Determine the [X, Y] coordinate at the center of the cell enclosing the given text.  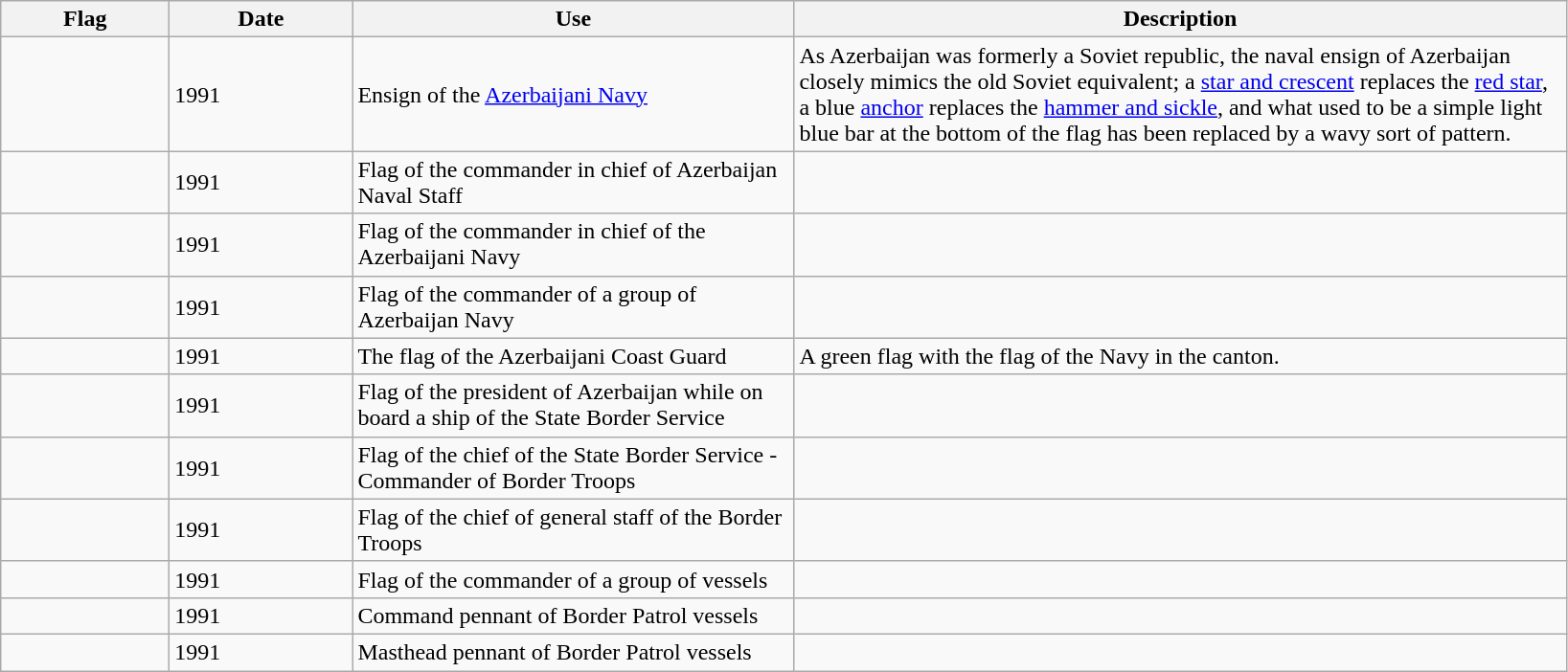
Flag of the commander in chief of Azerbaijan Naval Staff [573, 182]
Flag of the commander of a group of Azerbaijan Navy [573, 306]
Masthead pennant of Border Patrol vessels [573, 652]
A green flag with the flag of the Navy in the canton. [1180, 356]
Flag [85, 19]
Ensign of the Azerbaijani Navy [573, 94]
Use [573, 19]
Date [261, 19]
Flag of the president of Azerbaijan while on board a ship of the State Border Service [573, 406]
Flag of the commander in chief of the Azerbaijani Navy [573, 245]
Flag of the chief of the State Border Service - Commander of Border Troops [573, 467]
Command pennant of Border Patrol vessels [573, 616]
Description [1180, 19]
Flag of the commander of a group of vessels [573, 579]
Flag of the chief of general staff of the Border Troops [573, 530]
The flag of the Azerbaijani Coast Guard [573, 356]
